Determine the [X, Y] coordinate at the center of the cell enclosing the given text.  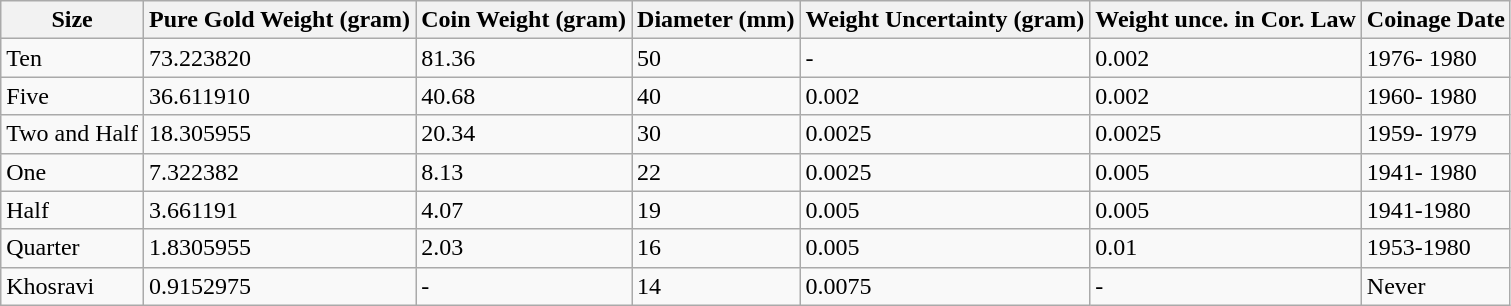
22 [716, 172]
40.68 [524, 96]
1941- 1980 [1436, 172]
0.9152975 [279, 286]
30 [716, 134]
1959- 1979 [1436, 134]
1960- 1980 [1436, 96]
Coin Weight (gram) [524, 20]
14 [716, 286]
7.322382 [279, 172]
8.13 [524, 172]
2.03 [524, 248]
18.305955 [279, 134]
0.0075 [945, 286]
Weight unce. in Cor. Law [1226, 20]
1941-1980 [1436, 210]
Never [1436, 286]
Quarter [72, 248]
16 [716, 248]
Size [72, 20]
3.661191 [279, 210]
Ten [72, 58]
1.8305955 [279, 248]
50 [716, 58]
1953-1980 [1436, 248]
One [72, 172]
1976- 1980 [1436, 58]
0.01 [1226, 248]
Half [72, 210]
20.34 [524, 134]
4.07 [524, 210]
Five [72, 96]
Coinage Date [1436, 20]
Weight Uncertainty (gram) [945, 20]
40 [716, 96]
Pure Gold Weight (gram) [279, 20]
Khosravi [72, 286]
19 [716, 210]
73.223820 [279, 58]
Diameter (mm) [716, 20]
Two and Half [72, 134]
36.611910 [279, 96]
81.36 [524, 58]
